Pinpoint the cell where the given text exists, returning its (x, y) midpoint coordinate. 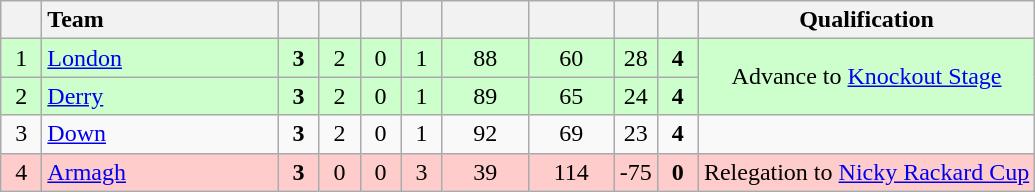
Down (160, 134)
Team (160, 20)
Relegation to Nicky Rackard Cup (866, 172)
69 (571, 134)
London (160, 58)
28 (636, 58)
Qualification (866, 20)
Derry (160, 96)
Advance to Knockout Stage (866, 77)
88 (485, 58)
65 (571, 96)
-75 (636, 172)
60 (571, 58)
89 (485, 96)
24 (636, 96)
114 (571, 172)
92 (485, 134)
Armagh (160, 172)
39 (485, 172)
23 (636, 134)
